From the cell containing the given text, extract its center point as [X, Y] coordinate. 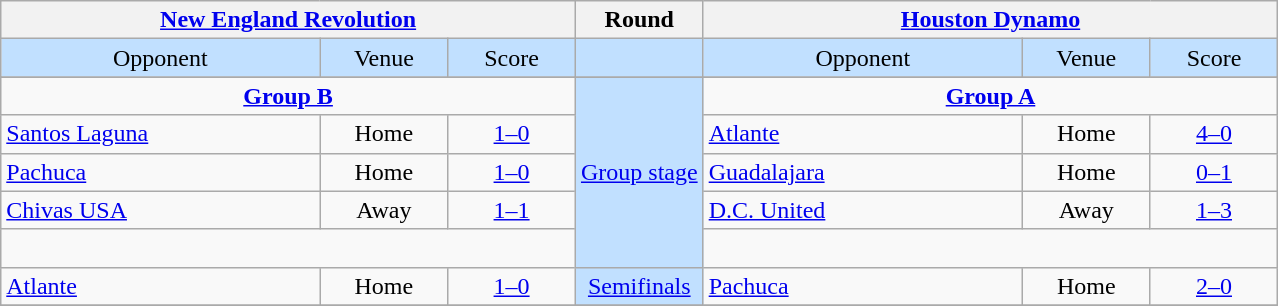
2–0 [1214, 286]
D.C. United [862, 210]
Round [639, 20]
0–1 [1214, 172]
Chivas USA [160, 210]
4–0 [1214, 134]
Group B [288, 96]
New England Revolution [288, 20]
1–1 [512, 210]
Houston Dynamo [990, 20]
1–3 [1214, 210]
Santos Laguna [160, 134]
Guadalajara [862, 172]
Semifinals [639, 286]
Group A [990, 96]
Group stage [639, 172]
